Search for the cell housing the specified text and yield its (x, y) center coordinate. 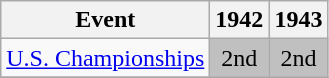
1942 (240, 20)
U.S. Championships (106, 58)
1943 (298, 20)
Event (106, 20)
